Extract the (x, y) coordinate from the center of the cell holding the provided text.  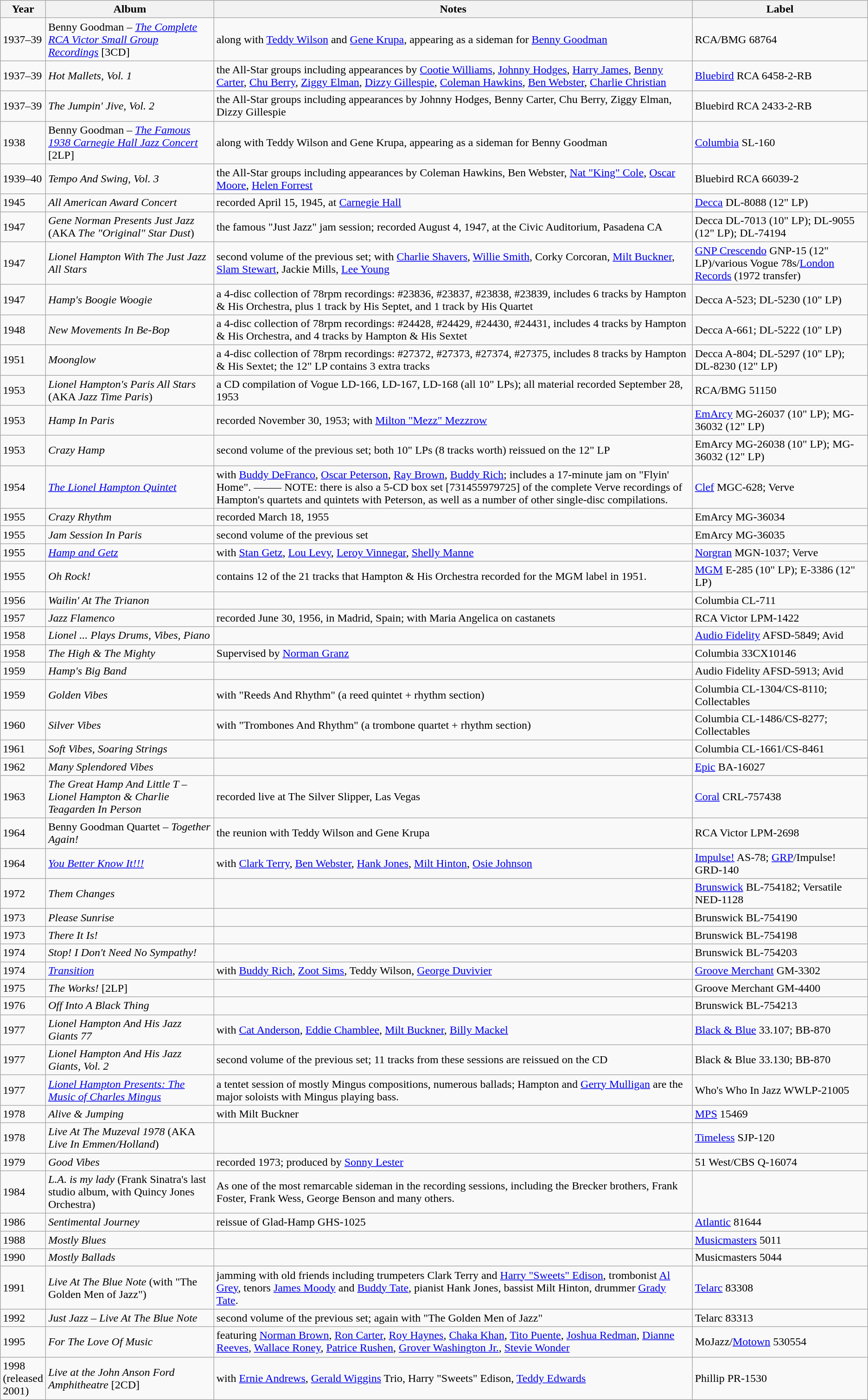
Bluebird RCA 66039-2 (780, 179)
1939–40 (23, 179)
Lionel Hampton's Paris All Stars (AKA Jazz Time Paris) (130, 390)
EmArcy MG-36034 (780, 517)
51 West/CBS Q-16074 (780, 1162)
Album (130, 9)
recorded April 15, 1945, at Carnegie Hall (453, 203)
Decca DL-7013 (10" LP); DL-9055 (12" LP); DL-74194 (780, 226)
Jam Session In Paris (130, 535)
L.A. is my lady (Frank Sinatra's last studio album, with Quincy Jones Orchestra) (130, 1192)
Columbia CL-1661/CS-8461 (780, 749)
Just Jazz – Live At The Blue Note (130, 1318)
Musicmasters 5011 (780, 1240)
Telarc 83313 (780, 1318)
Atlantic 81644 (780, 1222)
Hot Mallets, Vol. 1 (130, 76)
RCA Victor LPM-1422 (780, 618)
1984 (23, 1192)
with "Trombones And Rhythm" (a trombone quartet + rhythm section) (453, 725)
Decca A-523; DL-5230 (10" LP) (780, 300)
Crazy Rhythm (130, 517)
Lionel Hampton And His Jazz Giants 77 (130, 1030)
The Works! [2LP] (130, 988)
Please Sunrise (130, 918)
Columbia 33CX10146 (780, 653)
Lionel Hampton With The Just Jazz All Stars (130, 263)
Mostly Blues (130, 1240)
1990 (23, 1258)
RCA Victor LPM-2698 (780, 833)
Live at the John Anson Ford Amphitheatre [2CD] (130, 1378)
Label (780, 9)
Epic BA-16027 (780, 767)
second volume of the previous set; both 10" LPs (8 tracks worth) reissued on the 12" LP (453, 451)
Decca DL-8088 (12" LP) (780, 203)
For The Love Of Music (130, 1342)
Soft Vibes, Soaring Strings (130, 749)
Transition (130, 970)
Norgran MGN-1037; Verve (780, 552)
Moonglow (130, 360)
1986 (23, 1222)
Crazy Hamp (130, 451)
1954 (23, 487)
EmArcy MG-26038 (10" LP); MG-36032 (12" LP) (780, 451)
Brunswick BL-754203 (780, 953)
MGM E-285 (10" LP); E-3386 (12" LP) (780, 576)
Wailin' At The Trianon (130, 600)
1960 (23, 725)
1945 (23, 203)
Brunswick BL-754213 (780, 1006)
Them Changes (130, 893)
Supervised by Norman Granz (453, 653)
1991 (23, 1288)
Good Vibes (130, 1162)
1951 (23, 360)
Columbia CL-1304/CS-8110; Collectables (780, 695)
second volume of the previous set (453, 535)
Tempo And Swing, Vol. 3 (130, 179)
Columbia CL-711 (780, 600)
Live At The Muzeval 1978 (AKA Live In Emmen/Holland) (130, 1137)
the famous "Just Jazz" jam session; recorded August 4, 1947, at the Civic Auditorium, Pasadena CA (453, 226)
EmArcy MG-26037 (10" LP); MG-36032 (12" LP) (780, 420)
1998 (released 2001) (23, 1378)
You Better Know It!!! (130, 864)
The Jumpin' Jive, Vol. 2 (130, 106)
The High & The Mighty (130, 653)
with Clark Terry, Ben Webster, Hank Jones, Milt Hinton, Osie Johnson (453, 864)
with "Reeds And Rhythm" (a reed quintet + rhythm section) (453, 695)
GNP Crescendo GNP-15 (12" LP)/various Vogue 78s/London Records (1972 transfer) (780, 263)
with Stan Getz, Lou Levy, Leroy Vinnegar, Shelly Manne (453, 552)
1972 (23, 893)
with Buddy Rich, Zoot Sims, Teddy Wilson, George Duvivier (453, 970)
Gene Norman Presents Just Jazz (AKA The "Original" Star Dust) (130, 226)
Impulse! AS-78; GRP/Impulse! GRD-140 (780, 864)
All American Award Concert (130, 203)
Columbia SL-160 (780, 142)
1957 (23, 618)
reissue of Glad-Hamp GHS-1025 (453, 1222)
1988 (23, 1240)
1992 (23, 1318)
1995 (23, 1342)
with Ernie Andrews, Gerald Wiggins Trio, Harry "Sweets" Edison, Teddy Edwards (453, 1378)
Decca A-804; DL-5297 (10" LP); DL-8230 (12" LP) (780, 360)
Live At The Blue Note (with "The Golden Men of Jazz") (130, 1288)
recorded June 30, 1956, in Madrid, Spain; with Maria Angelica on castanets (453, 618)
Brunswick BL-754182; Versatile NED-1128 (780, 893)
Decca A-661; DL-5222 (10" LP) (780, 329)
Bluebird RCA 6458-2-RB (780, 76)
recorded March 18, 1955 (453, 517)
RCA/BMG 51150 (780, 390)
Many Splendored Vibes (130, 767)
Alive & Jumping (130, 1114)
recorded 1973; produced by Sonny Lester (453, 1162)
Hamp In Paris (130, 420)
There It Is! (130, 935)
1938 (23, 142)
Musicmasters 5044 (780, 1258)
Jazz Flamenco (130, 618)
Brunswick BL-754198 (780, 935)
Groove Merchant GM-4400 (780, 988)
1956 (23, 600)
1975 (23, 988)
recorded live at The Silver Slipper, Las Vegas (453, 797)
Lionel Hampton And His Jazz Giants, Vol. 2 (130, 1060)
the All-Star groups including appearances by Johnny Hodges, Benny Carter, Chu Berry, Ziggy Elman, Dizzy Gillespie (453, 106)
second volume of the previous set; 11 tracks from these sessions are reissued on the CD (453, 1060)
contains 12 of the 21 tracks that Hampton & His Orchestra recorded for the MGM label in 1951. (453, 576)
Bluebird RCA 2433-2-RB (780, 106)
with Cat Anderson, Eddie Chamblee, Milt Buckner, Billy Mackel (453, 1030)
Sentimental Journey (130, 1222)
1979 (23, 1162)
Benny Goodman – The Famous 1938 Carnegie Hall Jazz Concert [2LP] (130, 142)
New Movements In Be-Bop (130, 329)
Coral CRL-757438 (780, 797)
the All-Star groups including appearances by Coleman Hawkins, Ben Webster, Nat "King" Cole, Oscar Moore, Helen Forrest (453, 179)
1976 (23, 1006)
Timeless SJP-120 (780, 1137)
Phillip PR-1530 (780, 1378)
second volume of the previous set; again with "The Golden Men of Jazz" (453, 1318)
Black & Blue 33.107; BB-870 (780, 1030)
Year (23, 9)
1961 (23, 749)
Clef MGC-628; Verve (780, 487)
second volume of the previous set; with Charlie Shavers, Willie Smith, Corky Corcoran, Milt Buckner, Slam Stewart, Jackie Mills, Lee Young (453, 263)
Brunswick BL-754190 (780, 918)
the reunion with Teddy Wilson and Gene Krupa (453, 833)
a tentet session of mostly Mingus compositions, numerous ballads; Hampton and Gerry Mulligan are the major soloists with Mingus playing bass. (453, 1090)
Oh Rock! (130, 576)
Columbia CL-1486/CS-8277; Collectables (780, 725)
Off Into A Black Thing (130, 1006)
RCA/BMG 68764 (780, 39)
Benny Goodman Quartet – Together Again! (130, 833)
EmArcy MG-36035 (780, 535)
Mostly Ballads (130, 1258)
Hamp's Big Band (130, 671)
Who's Who In Jazz WWLP-21005 (780, 1090)
MPS 15469 (780, 1114)
Audio Fidelity AFSD-5849; Avid (780, 636)
Telarc 83308 (780, 1288)
1948 (23, 329)
The Great Hamp And Little T – Lionel Hampton & Charlie Teagarden In Person (130, 797)
Silver Vibes (130, 725)
Audio Fidelity AFSD-5913; Avid (780, 671)
1962 (23, 767)
Lionel Hampton Presents: The Music of Charles Mingus (130, 1090)
Stop! I Don't Need No Sympathy! (130, 953)
Lionel ... Plays Drums, Vibes, Piano (130, 636)
Benny Goodman – The Complete RCA Victor Small Group Recordings [3CD] (130, 39)
Hamp's Boogie Woogie (130, 300)
Notes (453, 9)
The Lionel Hampton Quintet (130, 487)
Groove Merchant GM-3302 (780, 970)
Black & Blue 33.130; BB-870 (780, 1060)
recorded November 30, 1953; with Milton "Mezz" Mezzrow (453, 420)
Golden Vibes (130, 695)
Hamp and Getz (130, 552)
1963 (23, 797)
MoJazz/Motown 530554 (780, 1342)
with Milt Buckner (453, 1114)
a CD compilation of Vogue LD-166, LD-167, LD-168 (all 10" LPs); all material recorded September 28, 1953 (453, 390)
